Identify which cell holds the provided text, then report its [x, y] central coordinate. 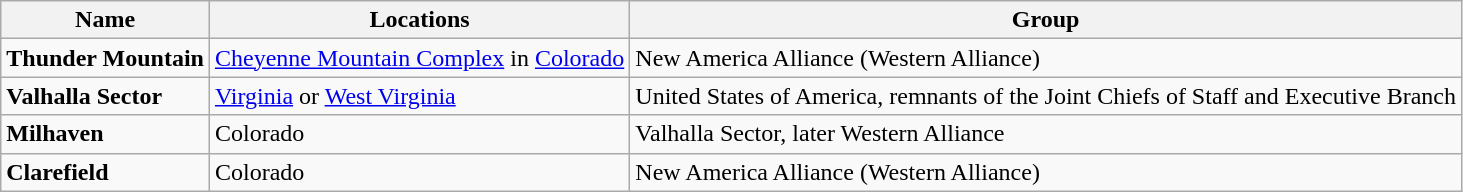
Clarefield [106, 172]
Group [1046, 20]
Locations [419, 20]
Cheyenne Mountain Complex in Colorado [419, 58]
Thunder Mountain [106, 58]
Virginia or West Virginia [419, 96]
United States of America, remnants of the Joint Chiefs of Staff and Executive Branch [1046, 96]
Valhalla Sector, later Western Alliance [1046, 134]
Milhaven [106, 134]
Name [106, 20]
Valhalla Sector [106, 96]
